Extract the (X, Y) coordinate from the center of the cell holding the provided text.  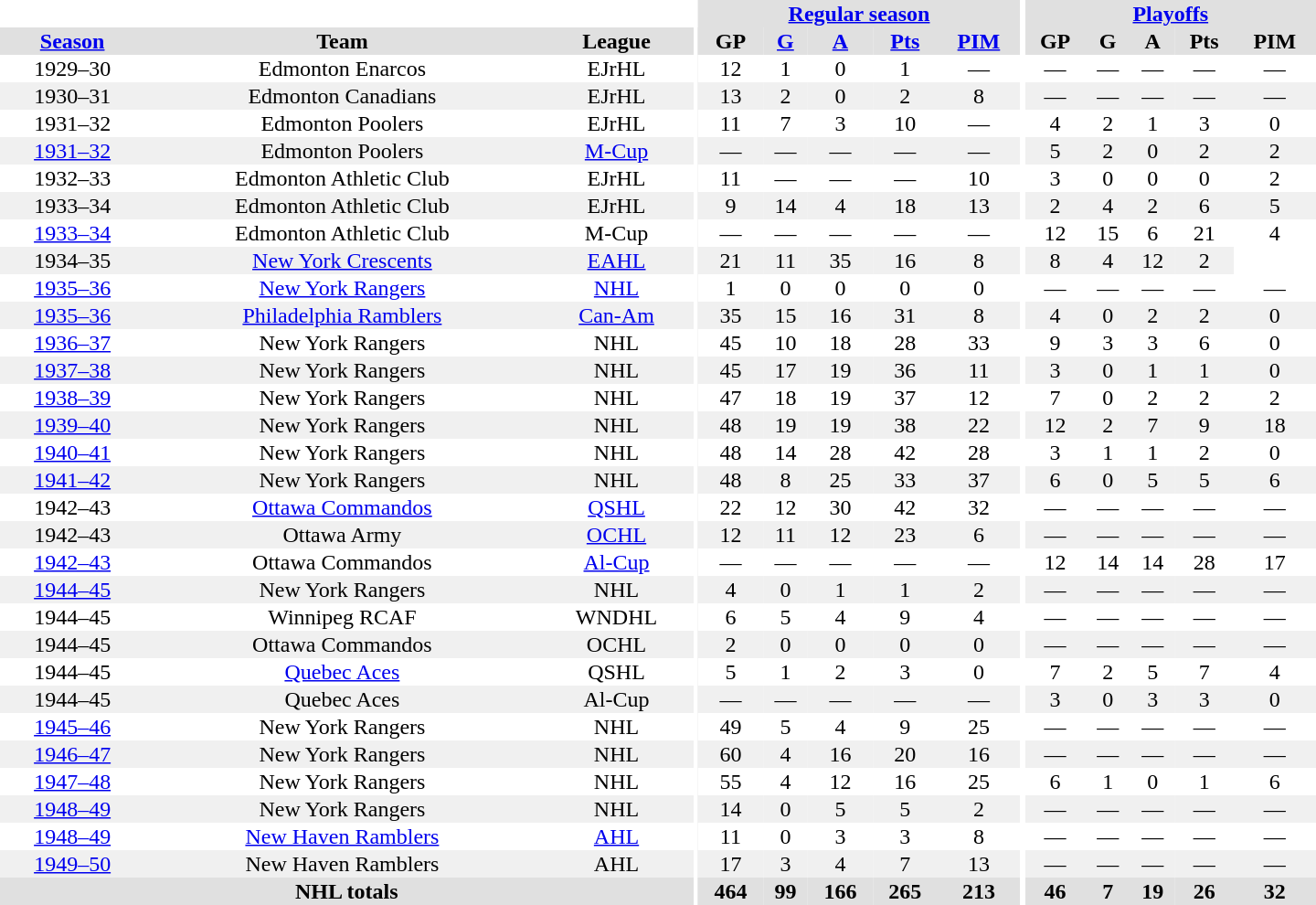
League (617, 41)
166 (841, 891)
23 (905, 535)
213 (979, 891)
1946–47 (72, 754)
Playoffs (1171, 14)
265 (905, 891)
NHL totals (346, 891)
Edmonton Enarcos (342, 69)
1941–42 (72, 480)
Philadelphia Ramblers (342, 315)
60 (731, 754)
49 (731, 727)
Season (72, 41)
1936–37 (72, 343)
1930–31 (72, 96)
1949–50 (72, 864)
1945–46 (72, 727)
EAHL (617, 261)
46 (1056, 891)
Can-Am (617, 315)
1938–39 (72, 398)
WNDHL (617, 617)
Regular season (859, 14)
Team (342, 41)
Ottawa Army (342, 535)
1947–48 (72, 782)
26 (1205, 891)
30 (841, 507)
1940–41 (72, 452)
47 (731, 398)
1939–40 (72, 425)
31 (905, 315)
1929–30 (72, 69)
1934–35 (72, 261)
1932–33 (72, 178)
20 (905, 754)
464 (731, 891)
99 (786, 891)
1937–38 (72, 370)
Edmonton Canadians (342, 96)
Winnipeg RCAF (342, 617)
36 (905, 370)
New York Crescents (342, 261)
55 (731, 782)
38 (905, 425)
